From the cell containing the given text, extract its center point as [x, y] coordinate. 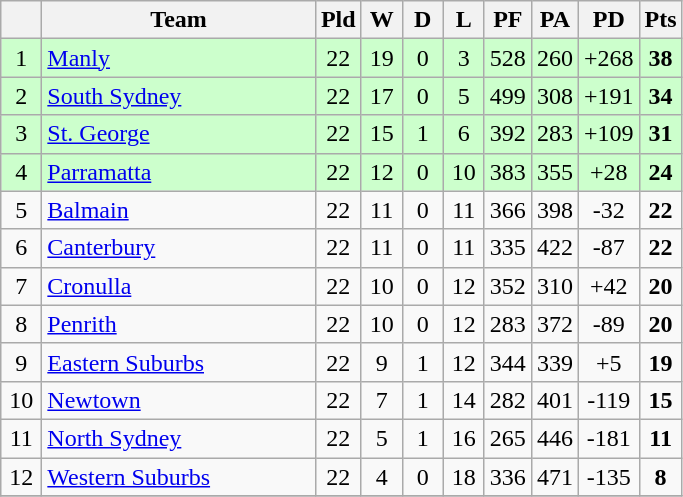
Western Suburbs [179, 477]
Eastern Suburbs [179, 362]
31 [660, 134]
17 [382, 96]
-135 [608, 477]
366 [508, 210]
339 [554, 362]
18 [464, 477]
Balmain [179, 210]
Team [179, 20]
+5 [608, 362]
PD [608, 20]
355 [554, 172]
North Sydney [179, 438]
38 [660, 58]
Parramatta [179, 172]
Penrith [179, 324]
265 [508, 438]
282 [508, 400]
Manly [179, 58]
24 [660, 172]
Newtown [179, 400]
Pts [660, 20]
-87 [608, 248]
South Sydney [179, 96]
16 [464, 438]
-119 [608, 400]
W [382, 20]
392 [508, 134]
-89 [608, 324]
383 [508, 172]
401 [554, 400]
-32 [608, 210]
352 [508, 286]
Canterbury [179, 248]
PA [554, 20]
499 [508, 96]
471 [554, 477]
+28 [608, 172]
Pld [338, 20]
+268 [608, 58]
310 [554, 286]
L [464, 20]
372 [554, 324]
422 [554, 248]
528 [508, 58]
335 [508, 248]
2 [22, 96]
D [422, 20]
+191 [608, 96]
308 [554, 96]
+109 [608, 134]
260 [554, 58]
-181 [608, 438]
14 [464, 400]
Cronulla [179, 286]
398 [554, 210]
446 [554, 438]
344 [508, 362]
St. George [179, 134]
336 [508, 477]
+42 [608, 286]
PF [508, 20]
34 [660, 96]
